Search for the cell housing the specified text and yield its [X, Y] center coordinate. 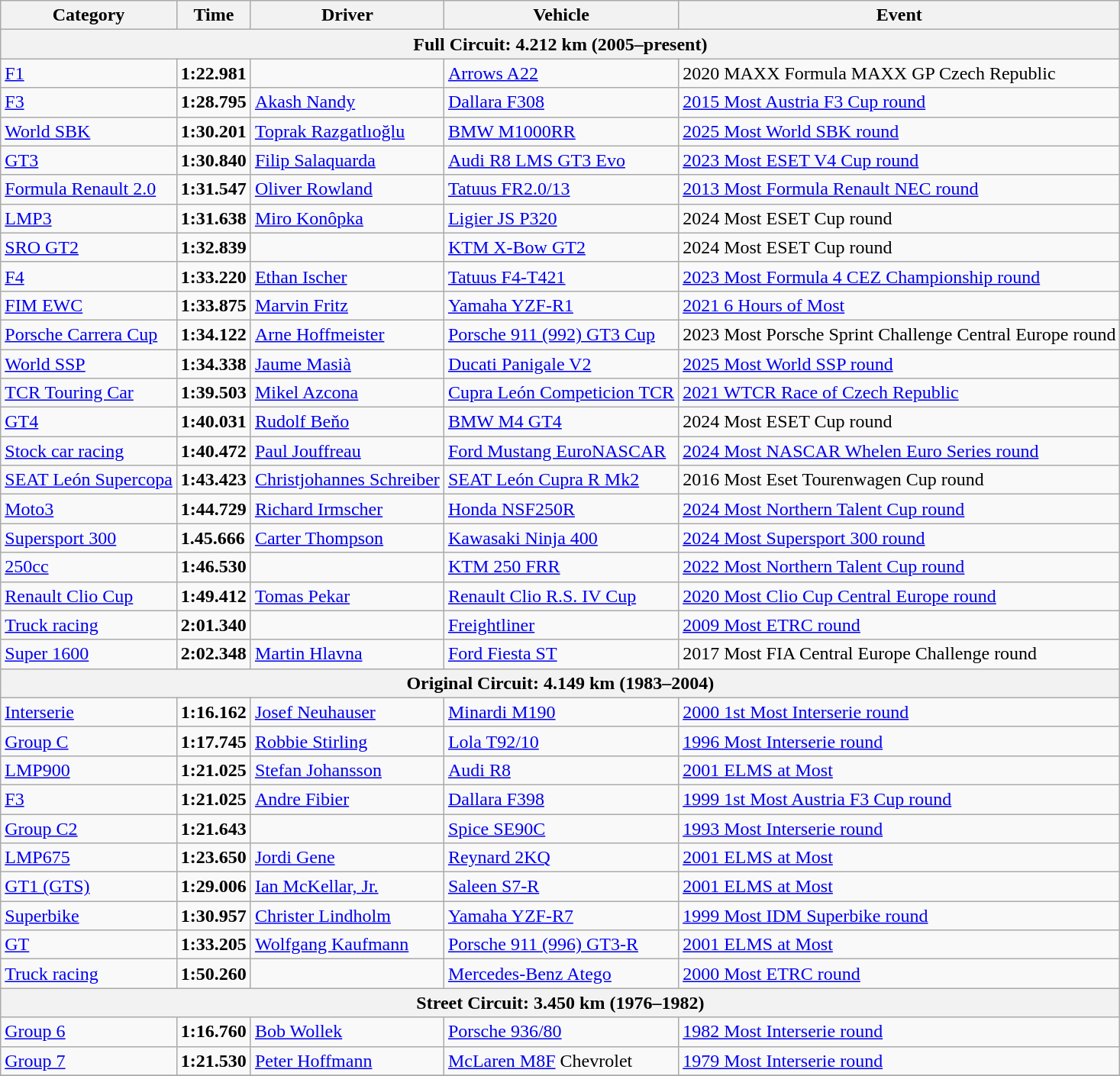
Stock car racing [89, 451]
LMP3 [89, 218]
2025 Most World SBK round [899, 131]
Mercedes-Benz Atego [560, 974]
1.45.666 [214, 538]
Group 7 [89, 1061]
Jordi Gene [347, 858]
GT3 [89, 160]
F1 [89, 73]
2021 WTCR Race of Czech Republic [899, 393]
Yamaha YZF-R1 [560, 305]
Kawasaki Ninja 400 [560, 538]
1:30.840 [214, 160]
FIM EWC [89, 305]
2009 Most ETRC round [899, 625]
2000 Most ETRC round [899, 974]
2015 Most Austria F3 Cup round [899, 102]
Tatuus F4-T421 [560, 276]
Super 1600 [89, 654]
Porsche 911 (992) GT3 Cup [560, 334]
Ian McKellar, Jr. [347, 887]
Ethan Ischer [347, 276]
Street Circuit: 3.450 km (1976–1982) [560, 1003]
Dallara F398 [560, 799]
1:30.957 [214, 916]
1:40.031 [214, 422]
Miro Konôpka [347, 218]
2020 Most Clio Cup Central Europe round [899, 596]
1:16.760 [214, 1032]
KTM X-Bow GT2 [560, 247]
Christjohannes Schreiber [347, 480]
1:31.638 [214, 218]
Toprak Razgatlıoğlu [347, 131]
2024 Most NASCAR Whelen Euro Series round [899, 451]
1:33.220 [214, 276]
Dallara F308 [560, 102]
Vehicle [560, 15]
1999 Most IDM Superbike round [899, 916]
Marvin Fritz [347, 305]
2000 1st Most Interserie round [899, 712]
Akash Nandy [347, 102]
Filip Salaquarda [347, 160]
1:33.205 [214, 945]
Arne Hoffmeister [347, 334]
Category [89, 15]
Supersport 300 [89, 538]
Moto3 [89, 509]
Group C2 [89, 828]
Christer Lindholm [347, 916]
Interserie [89, 712]
2025 Most World SSP round [899, 364]
Arrows A22 [560, 73]
McLaren M8F Chevrolet [560, 1061]
Jaume Masià [347, 364]
2024 Most Northern Talent Cup round [899, 509]
2023 Most ESET V4 Cup round [899, 160]
World SSP [89, 364]
2023 Most Formula 4 CEZ Championship round [899, 276]
2:02.348 [214, 654]
1993 Most Interserie round [899, 828]
1:29.006 [214, 887]
BMW M4 GT4 [560, 422]
Bob Wollek [347, 1032]
Spice SE90C [560, 828]
Rudolf Beňo [347, 422]
Ford Fiesta ST [560, 654]
Event [899, 15]
Reynard 2KQ [560, 858]
Saleen S7-R [560, 887]
Richard Irmscher [347, 509]
2021 6 Hours of Most [899, 305]
Yamaha YZF-R7 [560, 916]
Josef Neuhauser [347, 712]
F4 [89, 276]
1:21.643 [214, 828]
1:31.547 [214, 189]
1:43.423 [214, 480]
Mikel Azcona [347, 393]
Peter Hoffmann [347, 1061]
1:46.530 [214, 567]
1:49.412 [214, 596]
Martin Hlavna [347, 654]
Audi R8 [560, 770]
Honda NSF250R [560, 509]
Minardi M190 [560, 712]
Superbike [89, 916]
Porsche 936/80 [560, 1032]
Oliver Rowland [347, 189]
Formula Renault 2.0 [89, 189]
1999 1st Most Austria F3 Cup round [899, 799]
1982 Most Interserie round [899, 1032]
1:21.530 [214, 1061]
GT [89, 945]
1:40.472 [214, 451]
SEAT León Supercopa [89, 480]
Ford Mustang EuroNASCAR [560, 451]
Freightliner [560, 625]
Original Circuit: 4.149 km (1983–2004) [560, 683]
Full Circuit: 4.212 km (2005–present) [560, 44]
Lola T92/10 [560, 741]
250cc [89, 567]
KTM 250 FRR [560, 567]
Driver [347, 15]
2017 Most FIA Central Europe Challenge round [899, 654]
Tatuus FR2.0/13 [560, 189]
Robbie Stirling [347, 741]
Cupra León Competicion TCR [560, 393]
1:39.503 [214, 393]
2020 MAXX Formula MAXX GP Czech Republic [899, 73]
Paul Jouffreau [347, 451]
1:32.839 [214, 247]
Group 6 [89, 1032]
1:22.981 [214, 73]
2023 Most Porsche Sprint Challenge Central Europe round [899, 334]
1996 Most Interserie round [899, 741]
LMP900 [89, 770]
Andre Fibier [347, 799]
Wolfgang Kaufmann [347, 945]
1:34.338 [214, 364]
1:34.122 [214, 334]
Group C [89, 741]
2016 Most Eset Tourenwagen Cup round [899, 480]
Renault Clio R.S. IV Cup [560, 596]
LMP675 [89, 858]
Carter Thompson [347, 538]
2024 Most Supersport 300 round [899, 538]
TCR Touring Car [89, 393]
1:23.650 [214, 858]
1:16.162 [214, 712]
1979 Most Interserie round [899, 1061]
Tomas Pekar [347, 596]
2:01.340 [214, 625]
Time [214, 15]
SEAT León Cupra R Mk2 [560, 480]
Ligier JS P320 [560, 218]
World SBK [89, 131]
GT1 (GTS) [89, 887]
Renault Clio Cup [89, 596]
2022 Most Northern Talent Cup round [899, 567]
1:17.745 [214, 741]
1:44.729 [214, 509]
Audi R8 LMS GT3 Evo [560, 160]
BMW M1000RR [560, 131]
GT4 [89, 422]
Porsche 911 (996) GT3-R [560, 945]
1:30.201 [214, 131]
Porsche Carrera Cup [89, 334]
2013 Most Formula Renault NEC round [899, 189]
1:28.795 [214, 102]
Ducati Panigale V2 [560, 364]
1:50.260 [214, 974]
Stefan Johansson [347, 770]
SRO GT2 [89, 247]
1:33.875 [214, 305]
